Return [X, Y] of the center of cell containing provided text 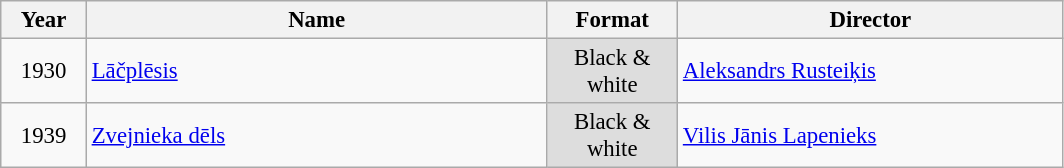
Format [612, 20]
Aleksandrs Rusteiķis [871, 72]
1939 [44, 136]
Year [44, 20]
Vilis Jānis Lapenieks [871, 136]
Zvejnieka dēls [316, 136]
Lāčplēsis [316, 72]
1930 [44, 72]
Director [871, 20]
Name [316, 20]
